Capture the cell that displays the provided text and extract its [X, Y] central coordinate. 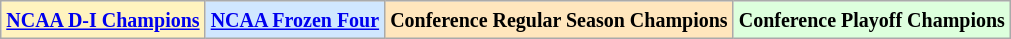
Conference Playoff Champions [872, 20]
NCAA D-I Champions [103, 20]
NCAA Frozen Four [295, 20]
Conference Regular Season Champions [560, 20]
